Locate the cell with the specified text and output its (x, y) center coordinate. 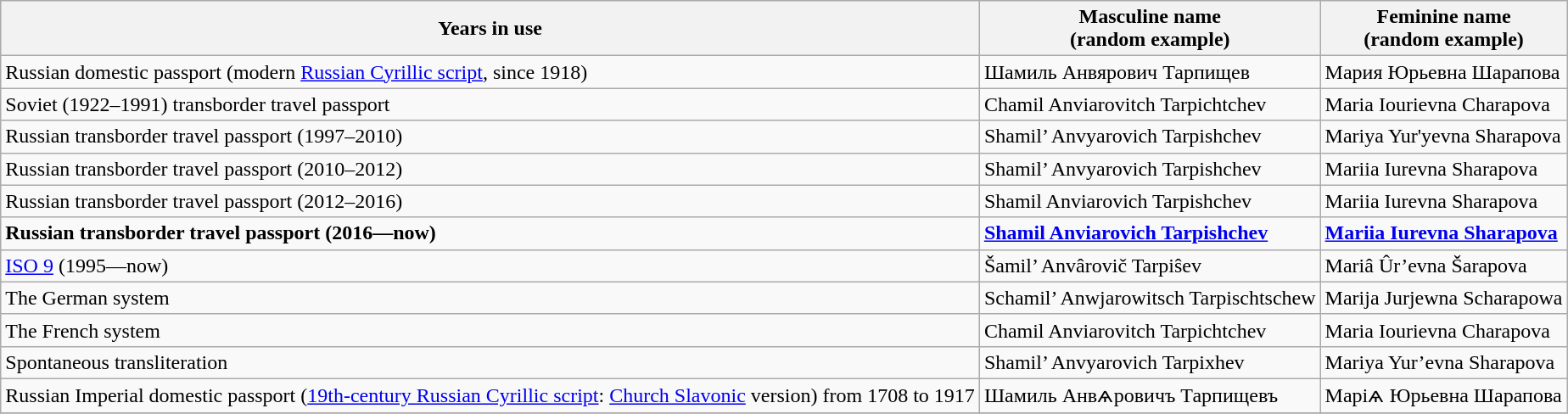
ISO 9 (1995—now) (490, 266)
Шамиль Анвярович Тарпищев (1150, 72)
Šamil’ Anvârovič Tarpiŝev (1150, 266)
The German system (490, 298)
Mariya Yur’evna Sharapova (1444, 362)
Russian transborder travel passport (1997–2010) (490, 137)
Мария Юрьевна Шарапова (1444, 72)
Маріѧ Юрьевна Шарапова (1444, 395)
Mariya Yur'yevna Sharapova (1444, 137)
Russian transborder travel passport (2010–2012) (490, 169)
Russian transborder travel passport (2012–2016) (490, 201)
Years in use (490, 29)
Schamil’ Anwjarowitsch Tarpischtschew (1150, 298)
Russian domestic passport (modern Russian Cyrillic script, since 1918) (490, 72)
Russian transborder travel passport (2016—now) (490, 233)
Spontaneous transliteration (490, 362)
The French system (490, 330)
Soviet (1922–1991) transborder travel passport (490, 104)
Shamil’ Anvyarovich Tarpixhev (1150, 362)
Russian Imperial domestic passport (19th-century Russian Cyrillic script: Church Slavonic version) from 1708 to 1917 (490, 395)
Feminine name(random example) (1444, 29)
Marija Jurjewna Scharapowa (1444, 298)
Masculine name(random example) (1150, 29)
Mariâ Ûr’evna Šarapova (1444, 266)
Шамиль Анвѧровичъ Тарпищевъ (1150, 395)
